For the text-containing cell, return its midpoint in (X, Y) coordinate format. 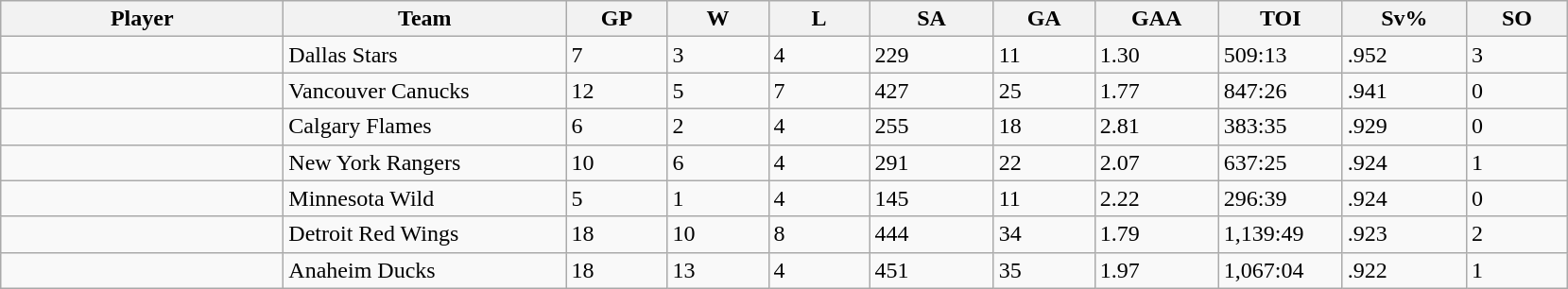
1.30 (1157, 55)
TOI (1280, 19)
34 (1043, 234)
13 (718, 270)
GP (616, 19)
.922 (1404, 270)
25 (1043, 91)
2.81 (1157, 127)
847:26 (1280, 91)
Anaheim Ducks (425, 270)
GA (1043, 19)
22 (1043, 162)
.952 (1404, 55)
1.97 (1157, 270)
L (818, 19)
2.07 (1157, 162)
Vancouver Canucks (425, 91)
1.77 (1157, 91)
1,139:49 (1280, 234)
255 (932, 127)
.929 (1404, 127)
451 (932, 270)
Player (142, 19)
New York Rangers (425, 162)
2.22 (1157, 198)
145 (932, 198)
1,067:04 (1280, 270)
Calgary Flames (425, 127)
GAA (1157, 19)
12 (616, 91)
229 (932, 55)
Sv% (1404, 19)
444 (932, 234)
Dallas Stars (425, 55)
SO (1516, 19)
509:13 (1280, 55)
35 (1043, 270)
W (718, 19)
Minnesota Wild (425, 198)
Team (425, 19)
427 (932, 91)
637:25 (1280, 162)
1.79 (1157, 234)
.923 (1404, 234)
.941 (1404, 91)
8 (818, 234)
SA (932, 19)
296:39 (1280, 198)
291 (932, 162)
Detroit Red Wings (425, 234)
383:35 (1280, 127)
